Pinpoint the cell where the given text exists, returning its (X, Y) midpoint coordinate. 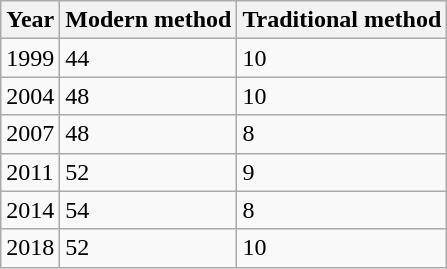
2007 (30, 134)
2011 (30, 172)
1999 (30, 58)
Modern method (148, 20)
54 (148, 210)
44 (148, 58)
2018 (30, 248)
2014 (30, 210)
9 (342, 172)
Traditional method (342, 20)
Year (30, 20)
2004 (30, 96)
